Find where the given text appears and provide that cell's center as (x, y) coordinate. 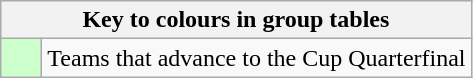
Teams that advance to the Cup Quarterfinal (256, 58)
Key to colours in group tables (236, 20)
